For the text-containing cell, return its midpoint in [X, Y] coordinate format. 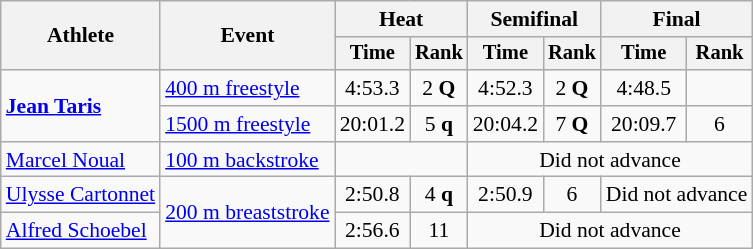
Alfred Schoebel [80, 231]
Event [247, 36]
20:04.2 [506, 124]
200 m breaststroke [247, 212]
2:50.8 [372, 195]
Heat [402, 19]
1500 m freestyle [247, 124]
Ulysse Cartonnet [80, 195]
7 Q [572, 124]
20:09.7 [644, 124]
5 q [439, 124]
4 q [439, 195]
11 [439, 231]
20:01.2 [372, 124]
Final [677, 19]
4:53.3 [372, 88]
400 m freestyle [247, 88]
4:48.5 [644, 88]
Marcel Noual [80, 160]
100 m backstroke [247, 160]
2:56.6 [372, 231]
4:52.3 [506, 88]
Semifinal [534, 19]
Jean Taris [80, 106]
Athlete [80, 36]
2:50.9 [506, 195]
